Determine the (X, Y) coordinate at the center of the cell enclosing the given text.  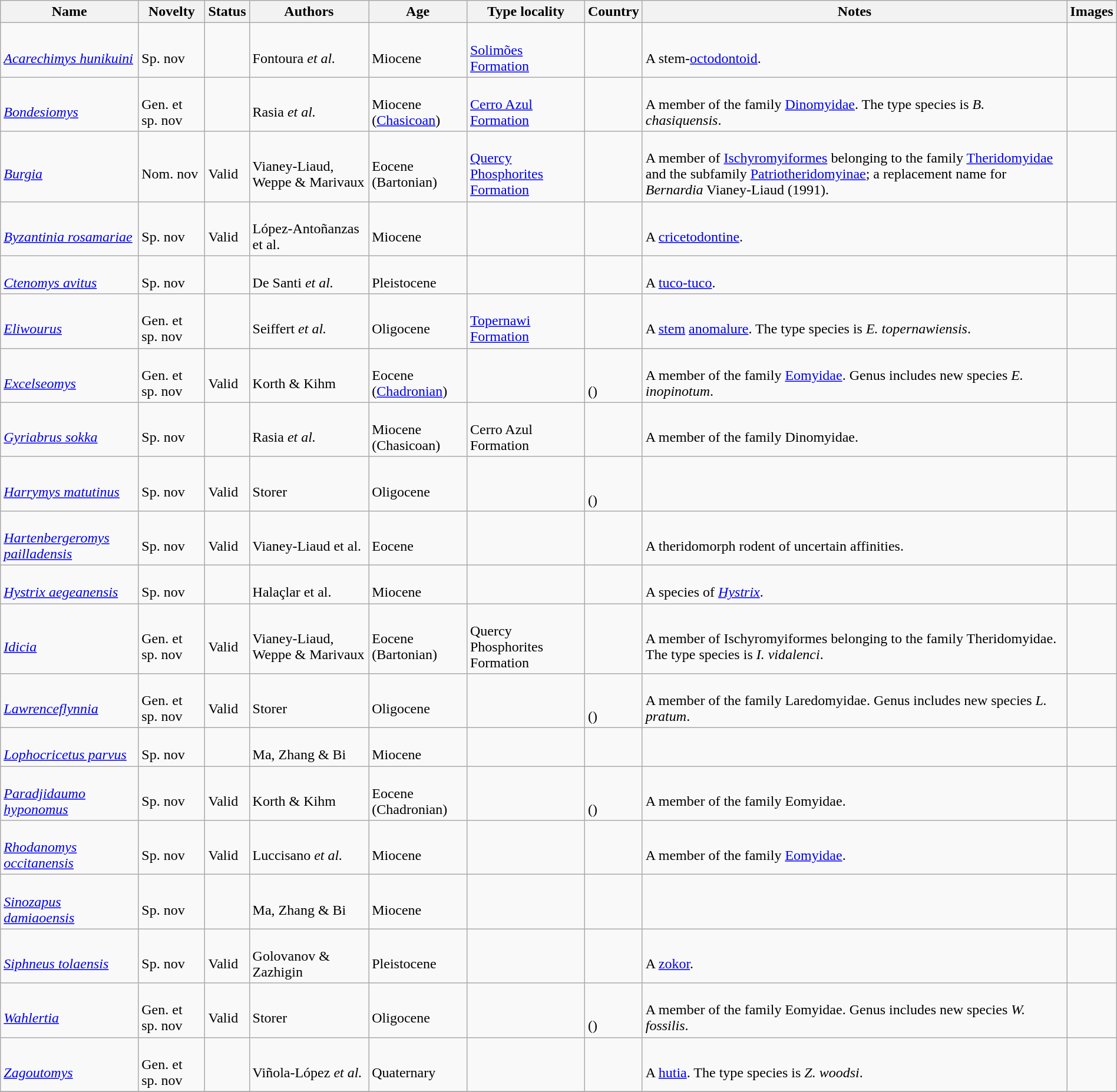
Siphneus tolaensis (70, 956)
Paradjidaumo hyponomus (70, 793)
Idicia (70, 638)
Gyriabrus sokka (70, 429)
Quaternary (418, 1064)
Golovanov & Zazhigin (309, 956)
Eliwourus (70, 321)
A member of the family Laredomyidae. Genus includes new species L. pratum. (854, 701)
Images (1092, 12)
Name (70, 12)
A member of the family Eomyidae. Genus includes new species W. fossilis. (854, 1010)
Acarechimys hunikuini (70, 50)
Seiffert et al. (309, 321)
Luccisano et al. (309, 848)
Status (227, 12)
Wahlertia (70, 1010)
Solimões Formation (526, 50)
Novelty (172, 12)
Country (614, 12)
A member of the family Eomyidae. Genus includes new species E. inopinotum. (854, 375)
Byzantinia rosamariae (70, 229)
Excelseomys (70, 375)
A stem-octodontoid. (854, 50)
A species of Hystrix. (854, 584)
Rhodanomys occitanensis (70, 848)
Hartenbergeromys pailladensis (70, 538)
Sinozapus damiaoensis (70, 902)
Halaçlar et al. (309, 584)
A member of Ischyromyiformes belonging to the family Theridomyidae. The type species is I. vidalenci. (854, 638)
A zokor. (854, 956)
Vianey-Liaud et al. (309, 538)
Lawrenceflynnia (70, 701)
Eocene (418, 538)
A cricetodontine. (854, 229)
Harrymys matutinus (70, 484)
Topernawi Formation (526, 321)
Bondesiomys (70, 104)
Nom. nov (172, 166)
Notes (854, 12)
López-Antoñanzas et al. (309, 229)
Age (418, 12)
Viñola-López et al. (309, 1064)
Zagoutomys (70, 1064)
A theridomorph rodent of uncertain affinities. (854, 538)
Ctenomys avitus (70, 274)
Type locality (526, 12)
Authors (309, 12)
Burgia (70, 166)
A tuco-tuco. (854, 274)
Fontoura et al. (309, 50)
Lophocricetus parvus (70, 747)
A stem anomalure. The type species is E. topernawiensis. (854, 321)
A member of the family Dinomyidae. (854, 429)
A member of the family Dinomyidae. The type species is B. chasiquensis. (854, 104)
De Santi et al. (309, 274)
A hutia. The type species is Z. woodsi. (854, 1064)
Hystrix aegeanensis (70, 584)
